Return the (x, y) coordinate for the center point of the cell that contains the specified text.  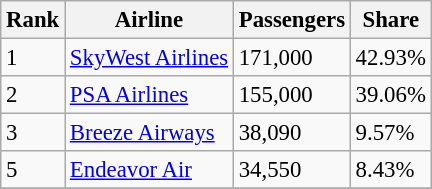
Share (390, 20)
34,550 (292, 170)
Passengers (292, 20)
Breeze Airways (150, 133)
8.43% (390, 170)
42.93% (390, 58)
Endeavor Air (150, 170)
2 (33, 95)
9.57% (390, 133)
Airline (150, 20)
1 (33, 58)
155,000 (292, 95)
SkyWest Airlines (150, 58)
171,000 (292, 58)
3 (33, 133)
PSA Airlines (150, 95)
5 (33, 170)
Rank (33, 20)
39.06% (390, 95)
38,090 (292, 133)
